Capture the cell that displays the provided text and extract its [x, y] central coordinate. 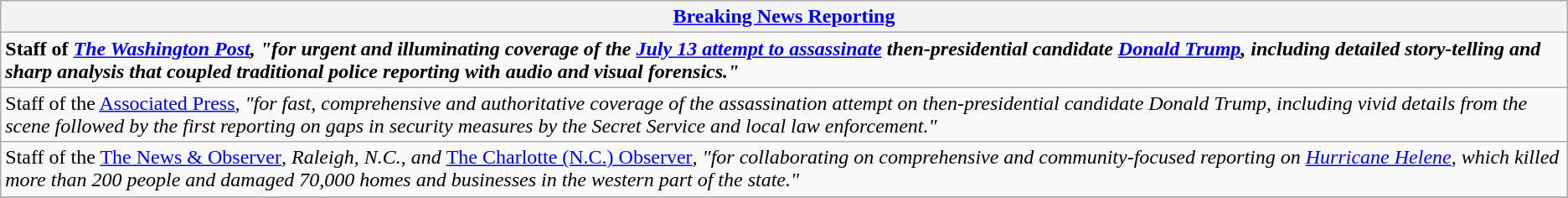
Breaking News Reporting [784, 17]
